Provide the (x, y) coordinate of the cell's center where the given text is located.  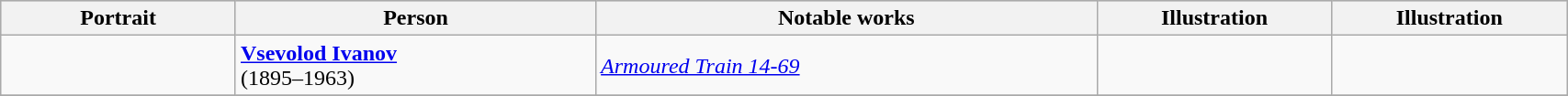
Vsevolod Ivanov(1895–1963) (415, 66)
Portrait (118, 18)
Armoured Train 14-69 (847, 66)
Notable works (847, 18)
Person (415, 18)
